Find where the given text appears and provide that cell's center as [x, y] coordinate. 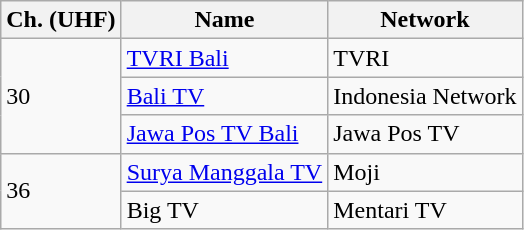
TVRI Bali [224, 58]
Moji [425, 172]
Big TV [224, 210]
Name [224, 20]
Bali TV [224, 96]
Ch. (UHF) [61, 20]
Jawa Pos TV Bali [224, 134]
Network [425, 20]
36 [61, 191]
30 [61, 96]
TVRI [425, 58]
Surya Manggala TV [224, 172]
Jawa Pos TV [425, 134]
Mentari TV [425, 210]
Indonesia Network [425, 96]
